From the cell containing the given text, extract its center point as (x, y) coordinate. 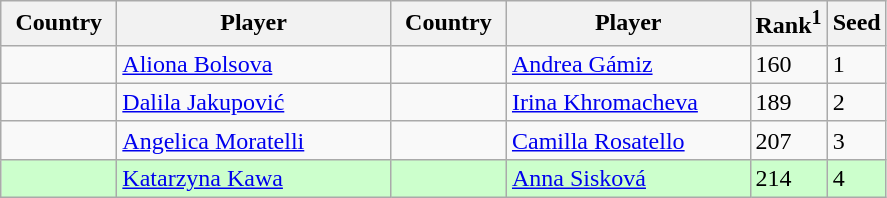
207 (788, 140)
Seed (856, 24)
Aliona Bolsova (254, 64)
Katarzyna Kawa (254, 178)
Irina Khromacheva (628, 102)
4 (856, 178)
1 (856, 64)
Camilla Rosatello (628, 140)
2 (856, 102)
160 (788, 64)
Dalila Jakupović (254, 102)
Andrea Gámiz (628, 64)
189 (788, 102)
3 (856, 140)
Rank1 (788, 24)
Anna Sisková (628, 178)
214 (788, 178)
Angelica Moratelli (254, 140)
